Locate the cell with the specified text and output its [X, Y] center coordinate. 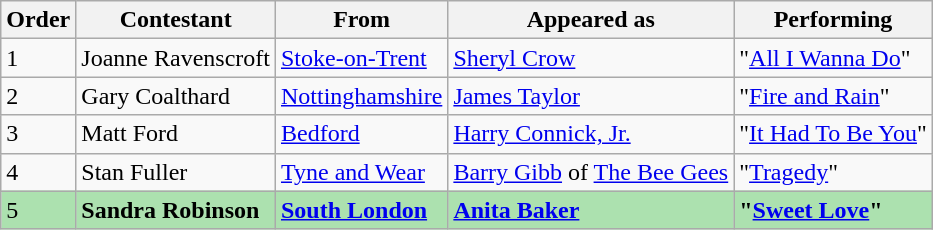
South London [361, 210]
2 [38, 96]
Contestant [176, 20]
Sheryl Crow [591, 58]
Harry Connick, Jr. [591, 134]
4 [38, 172]
Performing [834, 20]
"Tragedy" [834, 172]
"Sweet Love" [834, 210]
Joanne Ravenscroft [176, 58]
From [361, 20]
Appeared as [591, 20]
Gary Coalthard [176, 96]
"Fire and Rain" [834, 96]
Nottinghamshire [361, 96]
Bedford [361, 134]
"It Had To Be You" [834, 134]
Anita Baker [591, 210]
"All I Wanna Do" [834, 58]
Order [38, 20]
1 [38, 58]
Barry Gibb of The Bee Gees [591, 172]
Tyne and Wear [361, 172]
5 [38, 210]
Stoke-on-Trent [361, 58]
Stan Fuller [176, 172]
3 [38, 134]
Matt Ford [176, 134]
James Taylor [591, 96]
Sandra Robinson [176, 210]
